Output the [x, y] coordinate of the center of the cell containing the given text.  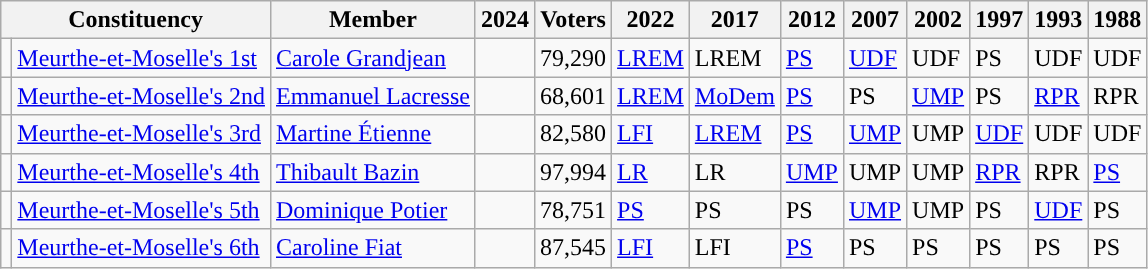
2002 [938, 20]
2007 [874, 20]
Emmanuel Lacresse [372, 96]
1993 [1058, 20]
Meurthe-et-Moselle's 4th [142, 172]
Voters [574, 20]
97,994 [574, 172]
2024 [504, 20]
Meurthe-et-Moselle's 3rd [142, 134]
Constituency [136, 20]
1997 [1000, 20]
Member [372, 20]
78,751 [574, 210]
87,545 [574, 248]
Dominique Potier [372, 210]
79,290 [574, 58]
68,601 [574, 96]
2022 [651, 20]
Meurthe-et-Moselle's 5th [142, 210]
2012 [812, 20]
MoDem [734, 96]
Carole Grandjean [372, 58]
2017 [734, 20]
Meurthe-et-Moselle's 2nd [142, 96]
Meurthe-et-Moselle's 1st [142, 58]
1988 [1118, 20]
Martine Étienne [372, 134]
82,580 [574, 134]
Caroline Fiat [372, 248]
Thibault Bazin [372, 172]
Meurthe-et-Moselle's 6th [142, 248]
